Identify which cell holds the provided text, then report its (X, Y) central coordinate. 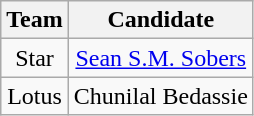
Sean S.M. Sobers (160, 58)
Chunilal Bedassie (160, 96)
Lotus (35, 96)
Team (35, 20)
Candidate (160, 20)
Star (35, 58)
